Extract the [x, y] coordinate from the center of the cell holding the provided text.  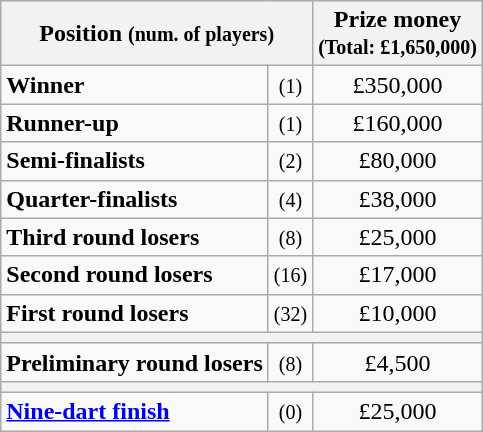
First round losers [135, 313]
Third round losers [135, 237]
£10,000 [398, 313]
Prize money(Total: £1,650,000) [398, 34]
Winner [135, 85]
Nine-dart finish [135, 411]
Second round losers [135, 275]
£4,500 [398, 362]
£160,000 [398, 123]
£38,000 [398, 199]
(4) [290, 199]
Semi-finalists [135, 161]
(32) [290, 313]
Runner-up [135, 123]
(2) [290, 161]
£350,000 [398, 85]
(16) [290, 275]
Quarter-finalists [135, 199]
Preliminary round losers [135, 362]
Position (num. of players) [157, 34]
£80,000 [398, 161]
£17,000 [398, 275]
(0) [290, 411]
